Extract the [X, Y] coordinate from the center of the cell holding the provided text.  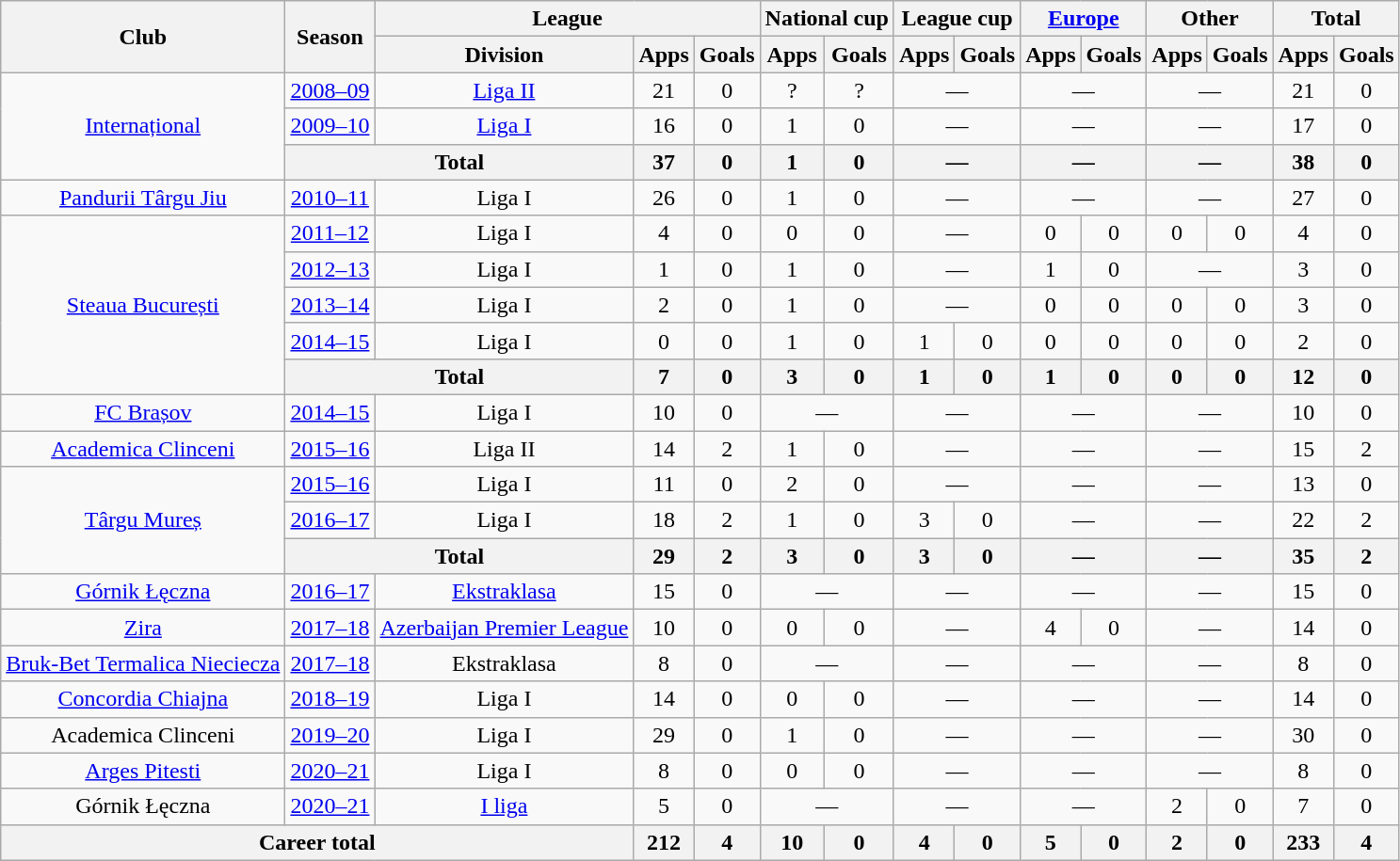
12 [1303, 376]
Season [330, 37]
27 [1303, 198]
212 [664, 842]
2010–11 [330, 198]
16 [664, 126]
233 [1303, 842]
Azerbaijan Premier League [505, 628]
26 [664, 198]
37 [664, 162]
I liga [505, 806]
Zira [143, 628]
2011–12 [330, 233]
2008–09 [330, 90]
2019–20 [330, 735]
Other [1210, 19]
League cup [957, 19]
FC Brașov [143, 412]
Târgu Mureș [143, 520]
2012–13 [330, 269]
Steaua București [143, 305]
22 [1303, 520]
Career total [317, 842]
13 [1303, 485]
Arges Pitesti [143, 771]
Pandurii Târgu Jiu [143, 198]
Concordia Chiajna [143, 699]
2018–19 [330, 699]
18 [664, 520]
Internațional [143, 126]
Division [505, 55]
League [567, 19]
National cup [827, 19]
Bruk-Bet Termalica Nieciecza [143, 663]
2009–10 [330, 126]
2013–14 [330, 305]
35 [1303, 556]
Club [143, 37]
11 [664, 485]
17 [1303, 126]
38 [1303, 162]
Europe [1084, 19]
30 [1303, 735]
